Extract the (X, Y) coordinate from the center of the cell holding the provided text.  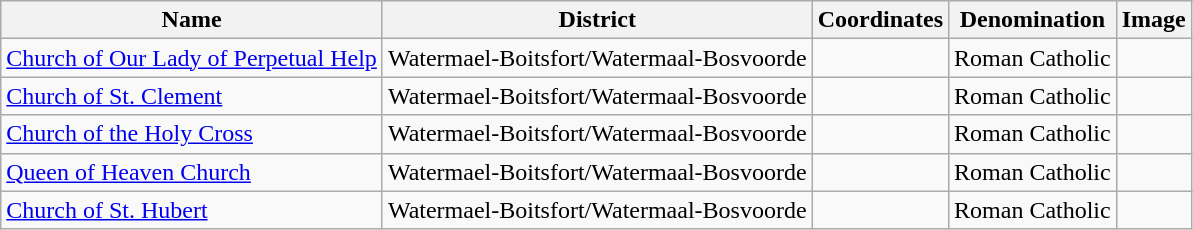
Church of St. Clement (192, 96)
Name (192, 20)
Church of St. Hubert (192, 210)
Coordinates (880, 20)
Church of Our Lady of Perpetual Help (192, 58)
Image (1154, 20)
District (597, 20)
Denomination (1033, 20)
Queen of Heaven Church (192, 172)
Church of the Holy Cross (192, 134)
